Locate the cell with the specified text and output its (x, y) center coordinate. 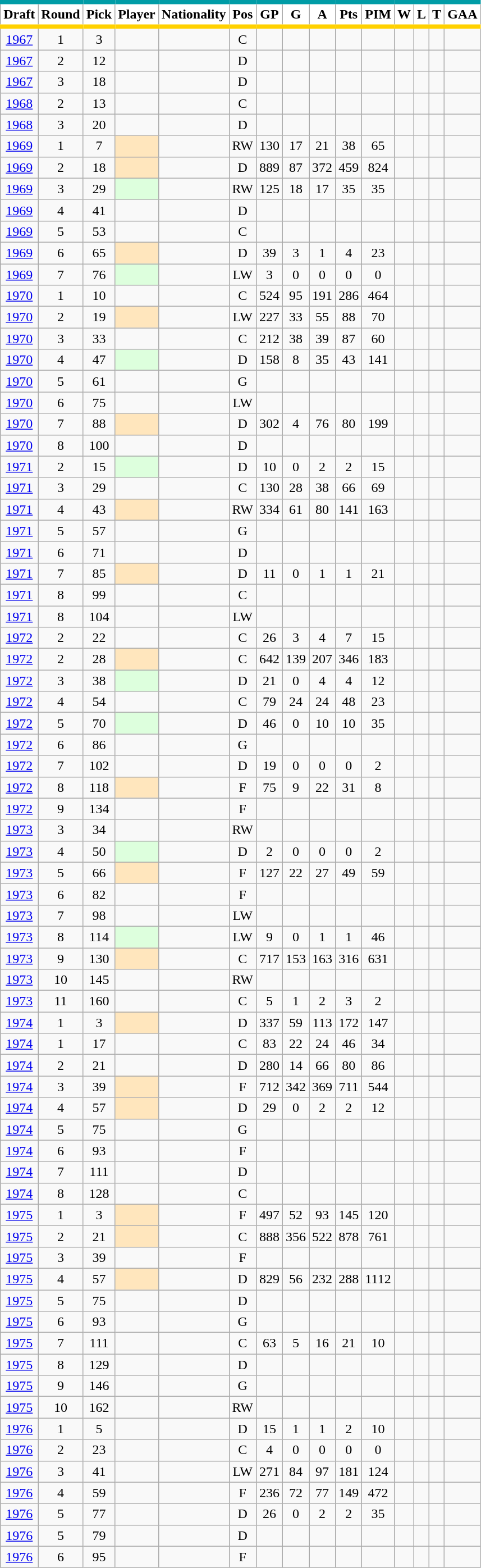
459 (349, 167)
20 (99, 125)
A (322, 15)
GAA (462, 15)
497 (269, 1215)
711 (349, 1087)
162 (99, 1407)
316 (349, 959)
69 (378, 488)
829 (269, 1279)
124 (378, 1471)
98 (99, 915)
631 (378, 959)
878 (349, 1236)
118 (99, 787)
55 (322, 317)
99 (99, 595)
472 (378, 1493)
337 (269, 1023)
53 (99, 231)
54 (99, 702)
544 (378, 1087)
181 (349, 1471)
60 (378, 339)
280 (269, 1065)
16 (322, 1343)
1112 (378, 1279)
56 (296, 1279)
522 (322, 1236)
464 (378, 296)
13 (99, 103)
Pts (349, 15)
286 (349, 296)
172 (349, 1023)
199 (378, 424)
84 (296, 1471)
212 (269, 339)
Pick (99, 15)
97 (322, 1471)
47 (99, 360)
642 (269, 659)
50 (99, 851)
158 (269, 360)
Draft (19, 15)
114 (99, 937)
127 (269, 873)
PIM (378, 15)
372 (322, 167)
139 (296, 659)
14 (296, 1065)
83 (269, 1044)
236 (269, 1493)
49 (349, 873)
149 (349, 1493)
342 (296, 1087)
227 (269, 317)
T (437, 15)
125 (269, 189)
85 (99, 573)
W (404, 15)
761 (378, 1236)
128 (99, 1193)
207 (322, 659)
Nationality (194, 15)
113 (322, 1023)
160 (99, 1001)
889 (269, 167)
Pos (242, 15)
102 (99, 766)
Round (61, 15)
134 (99, 809)
63 (269, 1343)
888 (269, 1236)
717 (269, 959)
153 (296, 959)
271 (269, 1471)
524 (269, 296)
191 (322, 296)
L (421, 15)
GP (269, 15)
52 (296, 1215)
824 (378, 167)
288 (349, 1279)
82 (99, 894)
Player (137, 15)
147 (378, 1023)
104 (99, 616)
183 (378, 659)
27 (322, 873)
129 (99, 1365)
369 (322, 1087)
48 (349, 702)
31 (349, 787)
302 (269, 424)
71 (99, 552)
356 (296, 1236)
346 (349, 659)
72 (296, 1493)
232 (322, 1279)
334 (269, 509)
712 (269, 1087)
120 (378, 1215)
100 (99, 445)
146 (99, 1386)
